Detect which cell encompasses the target text, then output its (x, y) center coordinate. 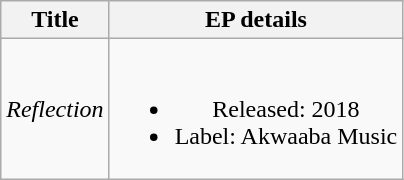
Title (55, 20)
Reflection (55, 109)
EP details (256, 20)
Released: 2018Label: Akwaaba Music (256, 109)
